Return the (X, Y) coordinate for the center point of the cell that contains the specified text.  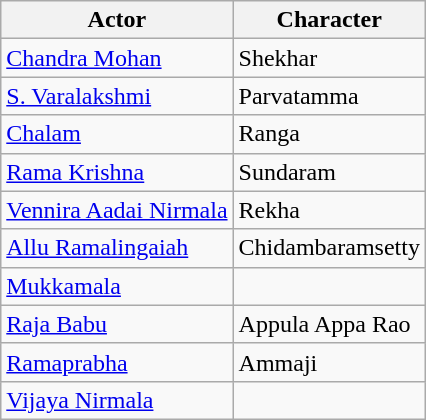
Rama Krishna (117, 172)
Shekhar (329, 58)
Sundaram (329, 172)
Ranga (329, 134)
Character (329, 20)
Chidambaramsetty (329, 248)
Vennira Aadai Nirmala (117, 210)
Rekha (329, 210)
Actor (117, 20)
Raja Babu (117, 324)
Ammaji (329, 362)
Chalam (117, 134)
S. Varalakshmi (117, 96)
Vijaya Nirmala (117, 400)
Allu Ramalingaiah (117, 248)
Chandra Mohan (117, 58)
Appula Appa Rao (329, 324)
Mukkamala (117, 286)
Ramaprabha (117, 362)
Parvatamma (329, 96)
